Return the (X, Y) coordinate for the center point of the cell that contains the specified text.  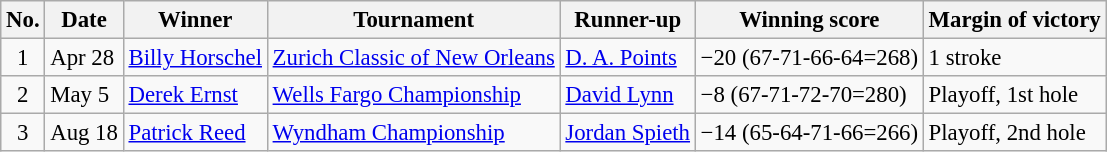
−14 (65-64-71-66=266) (809, 133)
3 (23, 133)
Derek Ernst (195, 95)
−8 (67-71-72-70=280) (809, 95)
Winner (195, 20)
2 (23, 95)
David Lynn (628, 95)
Margin of victory (1014, 20)
Runner-up (628, 20)
1 stroke (1014, 58)
Winning score (809, 20)
Zurich Classic of New Orleans (414, 58)
Apr 28 (84, 58)
Patrick Reed (195, 133)
Aug 18 (84, 133)
Tournament (414, 20)
D. A. Points (628, 58)
May 5 (84, 95)
−20 (67-71-66-64=268) (809, 58)
Jordan Spieth (628, 133)
Date (84, 20)
Wyndham Championship (414, 133)
Playoff, 2nd hole (1014, 133)
Billy Horschel (195, 58)
Playoff, 1st hole (1014, 95)
1 (23, 58)
Wells Fargo Championship (414, 95)
No. (23, 20)
